Output the [x, y] coordinate of the center of the cell containing the given text.  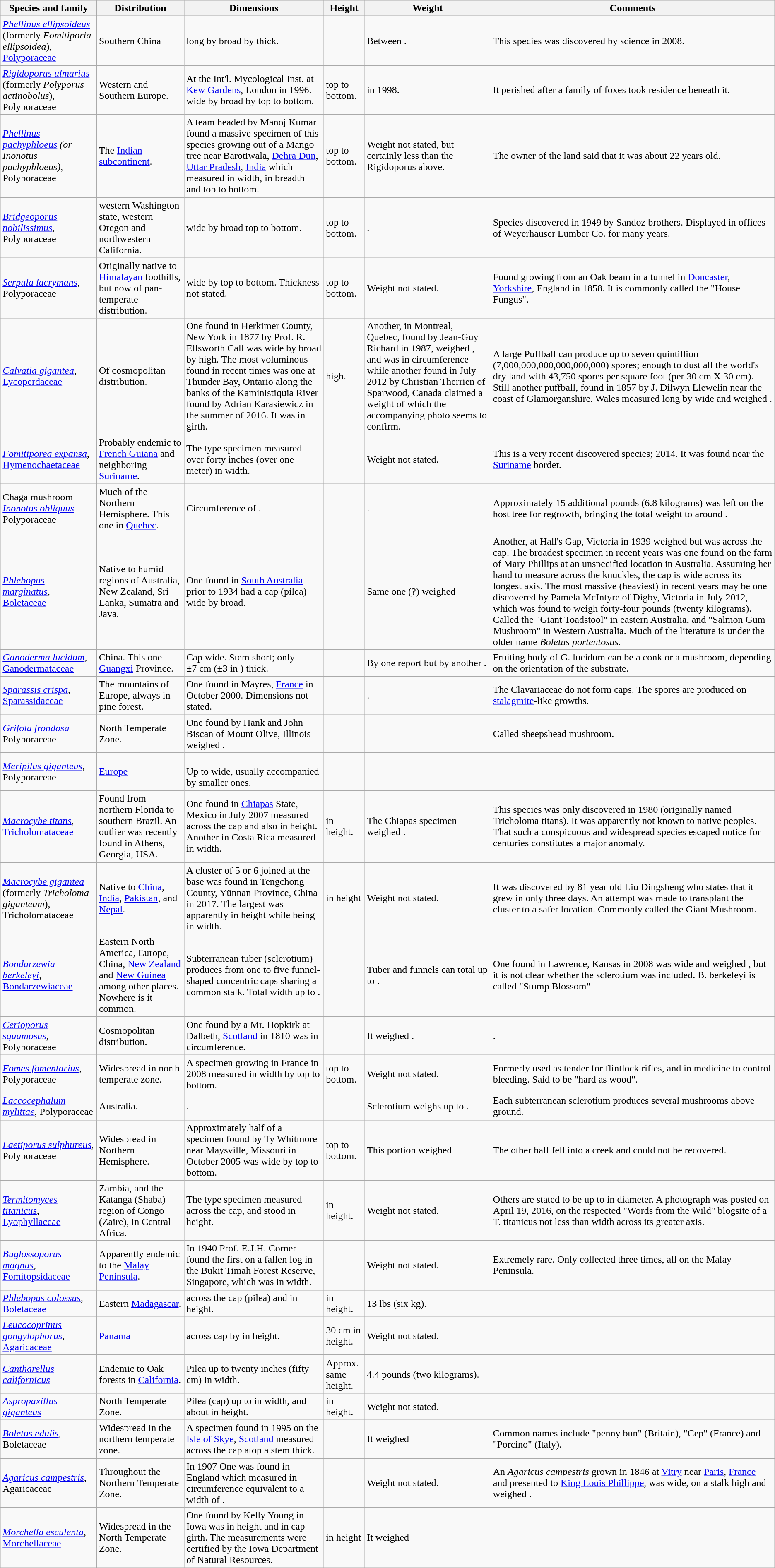
By one report but by another . [428, 663]
Native to China, India, Pakistan, and Nepal. [140, 898]
At the Int'l. Mycological Inst. at Kew Gardens, London in 1996. wide by broad by top to bottom. [253, 90]
Phlebopus marginatus, Boletaceae [49, 591]
The Clavariaceae do not form caps. The spores are produced on stalagmite-like growths. [633, 695]
Common names include "penny bun" (Britain), "Cep" (France) and "Porcino" (Italy). [633, 1439]
Extremely rare. Only collected three times, all on the Malay Peninsula. [633, 1265]
This portion weighed [428, 1150]
Chaga mushroom Inonotus obliquus Polyporaceae [49, 508]
Subterranean tuber (sclerotium) produces from one to five funnel-shaped concentric caps sharing a common stalk. Total width up to . [253, 975]
Widespread in the North Temperate Zone. [140, 1538]
China. This one Guangxi Province. [140, 663]
Formerly used as tender for flintlock rifles, and in medicine to control bleeding. Said to be "hard as wood". [633, 1074]
Tuber and funnels can total up to . [428, 975]
The other half fell into a creek and could not be recovered. [633, 1150]
western Washington state, western Oregon and northwestern California. [140, 228]
Termitomyces titanicus, Lyophyllaceae [49, 1210]
Weight not stated, but certainly less than the Rigidoporus above. [428, 156]
Rigidoporus ulmarius (formerly Polyporus actinobolus), Polyporaceae [49, 90]
The Chiapas specimen weighed . [428, 827]
The mountains of Europe, always in pine forest. [140, 695]
Fomitiporea expansa, Hymenochaetaceae [49, 459]
A specimen found in 1995 on the Isle of Skye, Scotland measured across the cap atop a stem thick. [253, 1439]
long by broad by thick. [253, 41]
One found by Hank and John Biscan of Mount Olive, Illinois weighed . [253, 733]
Australia. [140, 1107]
Sclerotium weighs up to . [428, 1107]
Probably endemic to French Guiana and neighboring Suriname. [140, 459]
Aspropaxillus giganteus [49, 1406]
Same one (?) weighed [428, 591]
Found growing from an Oak beam in a tunnel in Doncaster, Yorkshire, England in 1858. It is commonly called the "House Fungus". [633, 288]
across cap by in height. [253, 1336]
Phlebopus colossus, Boletaceae [49, 1304]
One found by Kelly Young in Iowa was in height and in cap girth. The measurements were certified by the Iowa Department of Natural Resources. [253, 1538]
Pilea (cap) up to in width, and about in height. [253, 1406]
This is a very recent discovered species; 2014. It was found near the Suriname border. [633, 459]
Approximately half of a specimen found by Ty Whitmore near Maysville, Missouri in October 2005 was wide by top to bottom. [253, 1150]
Species and family [49, 8]
Laetiporus sulphureus, Polyporaceae [49, 1150]
Approx. same height. [344, 1374]
Macrocybe gigantea (formerly Tricholoma giganteum), Tricholomataceae [49, 898]
Fruiting body of G. lucidum can be a conk or a mushroom, depending on the orientation of the substrate. [633, 663]
Agaricus campestris, Agaricaceae [49, 1483]
13 lbs (six kg). [428, 1304]
Pilea up to twenty inches (fifty cm) in width. [253, 1374]
across the cap (pilea) and in height. [253, 1304]
Macrocybe titans, Tricholomataceae [49, 827]
Sparassis crispa, Sparassidaceae [49, 695]
Europe [140, 772]
Western and Southern Europe. [140, 90]
Eastern Madagascar. [140, 1304]
Bridgeoporus nobilissimus, Polyporaceae [49, 228]
Phellinus pachyphloeus (or Inonotus pachyphloeus), Polyporaceae [49, 156]
An Agaricus campestris grown in 1846 at Vitry near Paris, France and presented to King Louis Phillippe, was wide, on a stalk high and weighed . [633, 1483]
The Indian subcontinent. [140, 156]
Calvatia gigantea, Lycoperdaceae [49, 377]
It perished after a family of foxes took residence beneath it. [633, 90]
Much of the Northern Hemisphere. This one in Quebec. [140, 508]
Serpula lacrymans, Polyporaceae [49, 288]
One found in Chiapas State, Mexico in July 2007 measured across the cap and also in height. Another in Costa Rica measured in width. [253, 827]
Widespread in north temperate zone. [140, 1074]
Widespread in the northern temperate zone. [140, 1439]
Called sheepshead mushroom. [633, 733]
Approximately 15 additional pounds (6.8 kilograms) was left on the host tree for regrowth, bringing the total weight to around . [633, 508]
Comments [633, 8]
Height [344, 8]
Cerioporus squamosus, Polyporaceae [49, 1036]
Panama [140, 1336]
Throughout the Northern Temperate Zone. [140, 1483]
The owner of the land said that it was about 22 years old. [633, 156]
Boletus edulis, Boletaceae [49, 1439]
30 cm in height. [344, 1336]
It weighed . [428, 1036]
Originally native to Himalayan foothills, but now of pan-temperate distribution. [140, 288]
Southern China [140, 41]
In 1907 One was found in England which measured in circumference equivalent to a width of . [253, 1483]
Cap wide. Stem short; only ±7 cm (±3 in ) thick. [253, 663]
Dimensions [253, 8]
Laccocephalum mylittae, Polyporaceae [49, 1107]
A specimen growing in France in 2008 measured in width by top to bottom. [253, 1074]
Leucocoprinus gongylophorus, Agaricaceae [49, 1336]
The type specimen measured over forty inches (over one meter) in width. [253, 459]
Found from northern Florida to southern Brazil. An outlier was recently found in Athens, Georgia, USA. [140, 827]
Cosmopolitan distribution. [140, 1036]
Native to humid regions of Australia, New Zealand, Sri Lanka, Sumatra and Java. [140, 591]
Between . [428, 41]
Buglossoporus magnus, Fomitopsidaceae [49, 1265]
In 1940 Prof. E.J.H. Corner found the first on a fallen log in the Bukit Timah Forest Reserve, Singapore, which was in width. [253, 1265]
Ganoderma lucidum, Ganodermataceae [49, 663]
4.4 pounds (two kilograms). [428, 1374]
Eastern North America, Europe, China, New Zealand and New Guinea among other places. Nowhere is it common. [140, 975]
One found in South Australia prior to 1934 had a cap (pilea) wide by broad. [253, 591]
Weight [428, 8]
Species discovered in 1949 by Sandoz brothers. Displayed in offices of Weyerhauser Lumber Co. for many years. [633, 228]
Endemic to Oak forests in California. [140, 1374]
One found by a Mr. Hopkirk at Dalbeth, Scotland in 1810 was in circumference. [253, 1036]
The type specimen measured across the cap, and stood in height. [253, 1210]
Circumference of . [253, 508]
Distribution [140, 8]
wide by broad top to bottom. [253, 228]
wide by top to bottom. Thickness not stated. [253, 288]
Each subterranean sclerotium produces several mushrooms above ground. [633, 1107]
This species was discovered by science in 2008. [633, 41]
Cantharellus californicus [49, 1374]
Widespread in Northern Hemisphere. [140, 1150]
Fomes fomentarius, Polyporaceae [49, 1074]
Phellinus ellipsoideus (formerly Fomitiporia ellipsoidea), Polyporaceae [49, 41]
Bondarzewia berkeleyi, Bondarzewiaceae [49, 975]
Of cosmopolitan distribution. [140, 377]
in 1998. [428, 90]
One found in Mayres, France in October 2000. Dimensions not stated. [253, 695]
high. [344, 377]
Meripilus giganteus, Polyporaceae [49, 772]
Grifola frondosa Polyporaceae [49, 733]
Morchella esculenta, Morchellaceae [49, 1538]
Up to wide, usually accompanied by smaller ones. [253, 772]
Apparently endemic to the Malay Peninsula. [140, 1265]
Zambia, and the Katanga (Shaba) region of Congo (Zaire), in Central Africa. [140, 1210]
